From the cell containing the given text, extract its center point as (X, Y) coordinate. 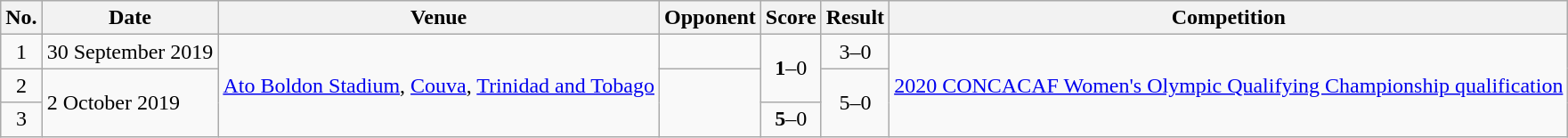
No. (21, 18)
2 October 2019 (130, 102)
3–0 (855, 52)
Date (130, 18)
Score (791, 18)
30 September 2019 (130, 52)
1–0 (791, 69)
Opponent (711, 18)
Venue (439, 18)
Ato Boldon Stadium, Couva, Trinidad and Tobago (439, 85)
Competition (1229, 18)
Result (855, 18)
2 (21, 85)
2020 CONCACAF Women's Olympic Qualifying Championship qualification (1229, 85)
3 (21, 119)
1 (21, 52)
